Return (x, y) of the center of cell containing provided text 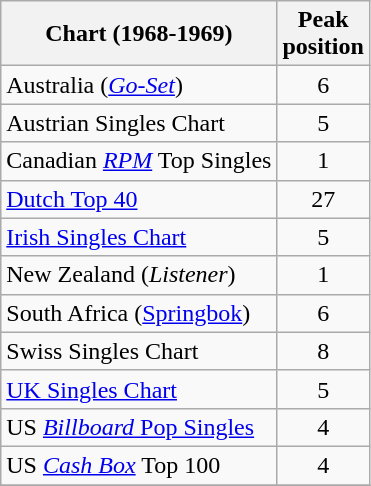
27 (323, 199)
Chart (1968-1969) (139, 34)
Austrian Singles Chart (139, 123)
Irish Singles Chart (139, 237)
UK Singles Chart (139, 389)
Dutch Top 40 (139, 199)
South Africa (Springbok) (139, 313)
New Zealand (Listener) (139, 275)
US Cash Box Top 100 (139, 465)
Peakposition (323, 34)
US Billboard Pop Singles (139, 427)
8 (323, 351)
Canadian RPM Top Singles (139, 161)
Swiss Singles Chart (139, 351)
Australia (Go-Set) (139, 85)
